Scan for the cell matching the given text and deliver its [x, y] coordinate at center. 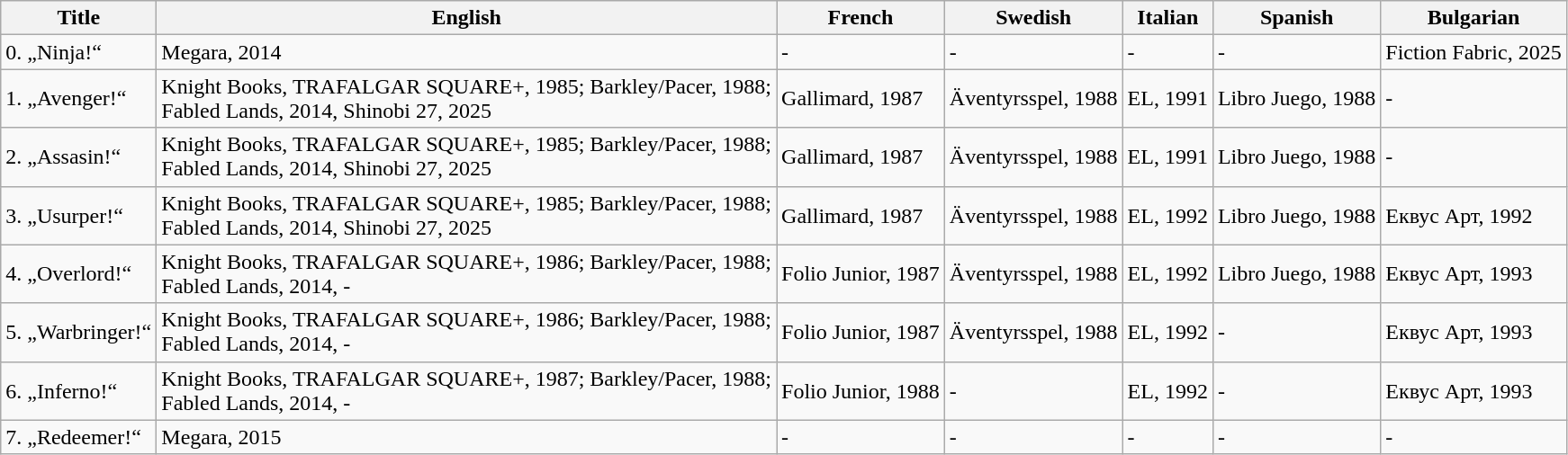
6. „Inferno!“ [79, 390]
Swedish [1033, 18]
2. „Assasin!“ [79, 156]
Megara, 2014 [466, 52]
1. „Avenger!“ [79, 99]
English [466, 18]
Megara, 2015 [466, 437]
Fiction Fabric, 2025 [1473, 52]
4. „Overlord!“ [79, 273]
Spanish [1296, 18]
Folio Junior, 1988 [861, 390]
Title [79, 18]
French [861, 18]
7. „Redeemer!“ [79, 437]
Bulgarian [1473, 18]
5. „Warbringer!“ [79, 333]
Knight Books, TRAFALGAR SQUARE+, 1987; Barkley/Pacer, 1988; Fabled Lands, 2014, - [466, 390]
Italian [1167, 18]
0. „Ninja!“ [79, 52]
3. „Usurper!“ [79, 216]
Еквус Арт, 1992 [1473, 216]
